Locate the cell with the specified text and output its (X, Y) center coordinate. 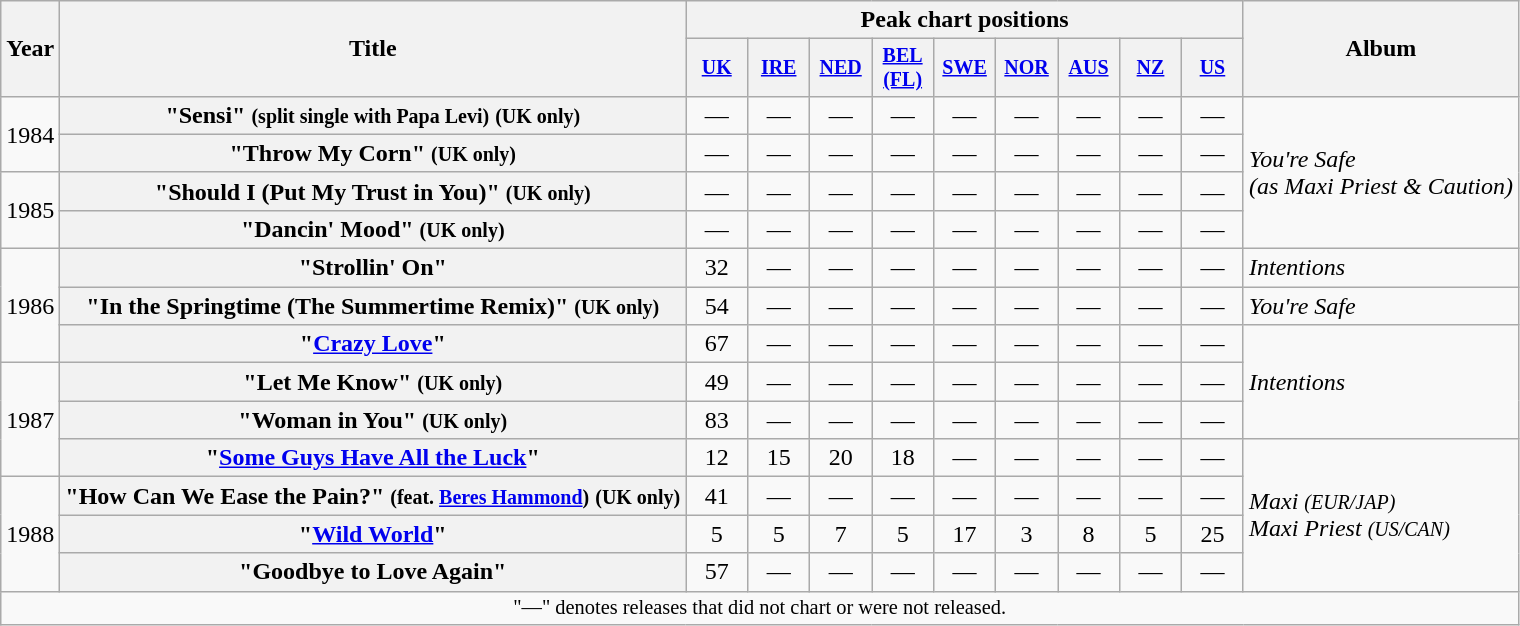
57 (717, 572)
17 (965, 534)
"Some Guys Have All the Luck" (373, 458)
BEL(FL) (903, 68)
"Should I (Put My Trust in You)" (UK only) (373, 191)
NZ (1151, 68)
You're Safe (1380, 306)
3 (1027, 534)
AUS (1089, 68)
25 (1212, 534)
NOR (1027, 68)
"Wild World" (373, 534)
8 (1089, 534)
"—" denotes releases that did not chart or were not released. (760, 608)
Maxi (EUR/JAP)Maxi Priest (US/CAN) (1380, 515)
1988 (30, 534)
"Goodbye to Love Again" (373, 572)
49 (717, 382)
"Crazy Love" (373, 344)
Peak chart positions (965, 20)
SWE (965, 68)
Year (30, 49)
"Dancin' Mood" (UK only) (373, 229)
54 (717, 306)
41 (717, 496)
Title (373, 49)
20 (841, 458)
"Strollin' On" (373, 268)
IRE (779, 68)
UK (717, 68)
83 (717, 420)
"In the Springtime (The Summertime Remix)" (UK only) (373, 306)
1987 (30, 420)
32 (717, 268)
"Let Me Know" (UK only) (373, 382)
You're Safe(as Maxi Priest & Caution) (1380, 172)
Album (1380, 49)
15 (779, 458)
"Sensi" (split single with Papa Levi) (UK only) (373, 115)
1986 (30, 306)
NED (841, 68)
18 (903, 458)
7 (841, 534)
"How Can We Ease the Pain?" (feat. Beres Hammond) (UK only) (373, 496)
12 (717, 458)
1985 (30, 210)
"Woman in You" (UK only) (373, 420)
1984 (30, 134)
US (1212, 68)
67 (717, 344)
"Throw My Corn" (UK only) (373, 153)
